Determine the (X, Y) coordinate at the center of the cell enclosing the given text.  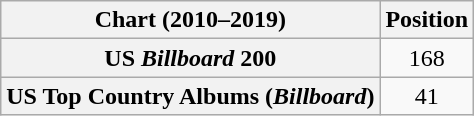
Position (427, 20)
Chart (2010–2019) (190, 20)
US Top Country Albums (Billboard) (190, 96)
US Billboard 200 (190, 58)
168 (427, 58)
41 (427, 96)
